Provide the [X, Y] coordinate of the cell's center where the given text is located.  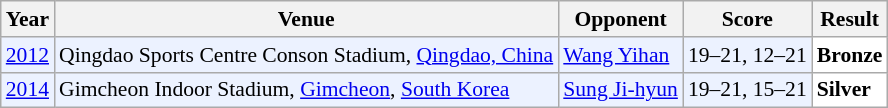
Opponent [620, 19]
Venue [306, 19]
2014 [28, 90]
Score [748, 19]
Result [850, 19]
Year [28, 19]
Wang Yihan [620, 55]
2012 [28, 55]
19–21, 15–21 [748, 90]
Qingdao Sports Centre Conson Stadium, Qingdao, China [306, 55]
Silver [850, 90]
Gimcheon Indoor Stadium, Gimcheon, South Korea [306, 90]
Sung Ji-hyun [620, 90]
19–21, 12–21 [748, 55]
Bronze [850, 55]
